Return [X, Y] of the center of cell containing provided text 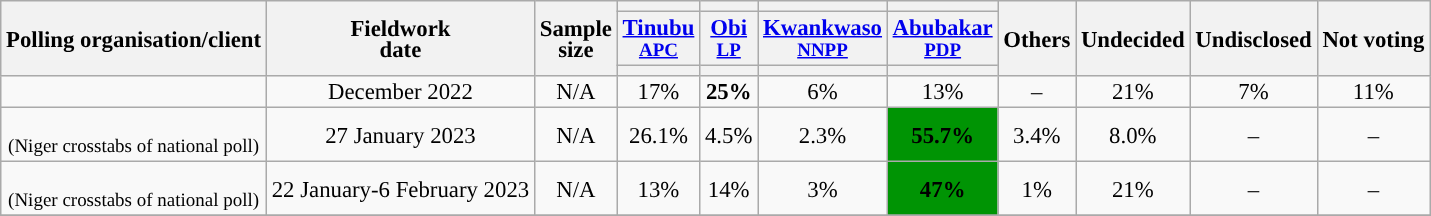
Samplesize [576, 38]
AbubakarPDP [942, 39]
3% [823, 189]
December 2022 [400, 92]
4.5% [729, 135]
14% [729, 189]
ObiLP [729, 39]
55.7% [942, 135]
6% [823, 92]
7% [1254, 92]
22 January-6 February 2023 [400, 189]
Not voting [1373, 38]
2.3% [823, 135]
Undisclosed [1254, 38]
3.4% [1037, 135]
1% [1037, 189]
11% [1373, 92]
26.1% [658, 135]
Polling organisation/client [134, 38]
KwankwasoNNPP [823, 39]
8.0% [1133, 135]
25% [729, 92]
TinubuAPC [658, 39]
27 January 2023 [400, 135]
Undecided [1133, 38]
17% [658, 92]
47% [942, 189]
Fieldworkdate [400, 38]
Others [1037, 38]
